Determine the (X, Y) coordinate at the center of the cell enclosing the given text.  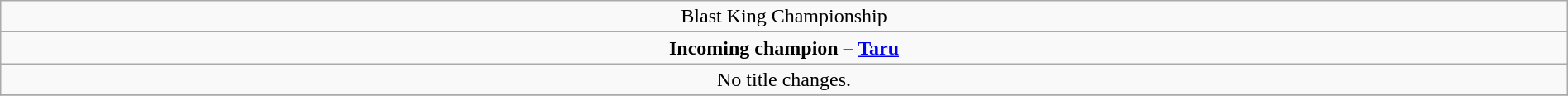
No title changes. (784, 79)
Blast King Championship (784, 17)
Incoming champion – Taru (784, 48)
